Find where the given text appears and provide that cell's center as [x, y] coordinate. 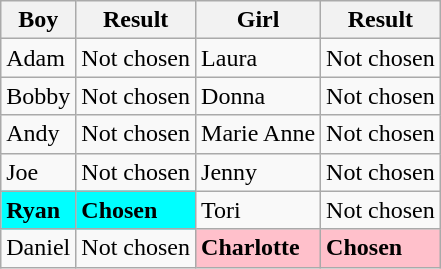
Joe [38, 172]
Tori [258, 210]
Bobby [38, 96]
Adam [38, 58]
Jenny [258, 172]
Donna [258, 96]
Ryan [38, 210]
Girl [258, 20]
Charlotte [258, 248]
Boy [38, 20]
Marie Anne [258, 134]
Daniel [38, 248]
Laura [258, 58]
Andy [38, 134]
